Search for the cell housing the specified text and yield its (X, Y) center coordinate. 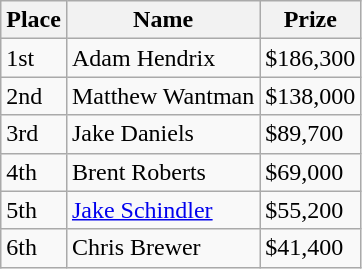
3rd (34, 134)
Prize (310, 20)
6th (34, 248)
Adam Hendrix (162, 58)
2nd (34, 96)
$186,300 (310, 58)
Matthew Wantman (162, 96)
Name (162, 20)
Place (34, 20)
Jake Daniels (162, 134)
Brent Roberts (162, 172)
$41,400 (310, 248)
Jake Schindler (162, 210)
$138,000 (310, 96)
5th (34, 210)
4th (34, 172)
$89,700 (310, 134)
1st (34, 58)
$55,200 (310, 210)
Chris Brewer (162, 248)
$69,000 (310, 172)
